Locate the cell with the specified text and output its (x, y) center coordinate. 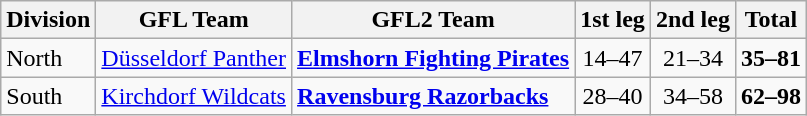
Kirchdorf Wildcats (194, 96)
34–58 (692, 96)
GFL2 Team (434, 20)
Ravensburg Razorbacks (434, 96)
Elmshorn Fighting Pirates (434, 58)
14–47 (613, 58)
35–81 (770, 58)
Division (48, 20)
South (48, 96)
62–98 (770, 96)
21–34 (692, 58)
North (48, 58)
28–40 (613, 96)
GFL Team (194, 20)
Düsseldorf Panther (194, 58)
1st leg (613, 20)
2nd leg (692, 20)
Total (770, 20)
